Search for the cell housing the specified text and yield its (x, y) center coordinate. 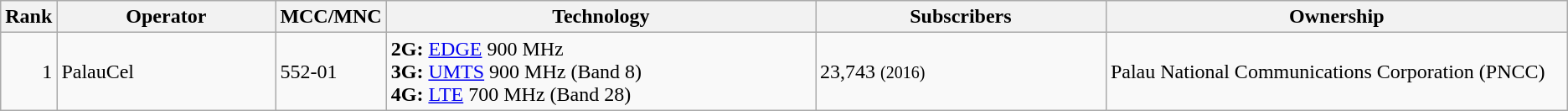
23,743 (2016) (962, 71)
Technology (601, 17)
PalauCel (166, 71)
552-01 (331, 71)
Rank (28, 17)
Ownership (1337, 17)
MCC/MNC (331, 17)
Palau National Communications Corporation (PNCC) (1337, 71)
2G: EDGE 900 MHz3G: UMTS 900 MHz (Band 8)4G: LTE 700 MHz (Band 28) (601, 71)
Subscribers (962, 17)
1 (28, 71)
Operator (166, 17)
